Capture the cell that displays the provided text and extract its (x, y) central coordinate. 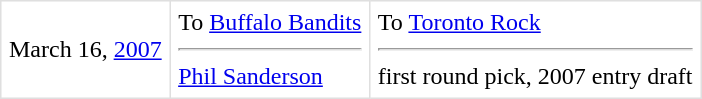
March 16, 2007 (86, 50)
To Toronto Rock first round pick, 2007 entry draft (536, 50)
To Buffalo Bandits Phil Sanderson (270, 50)
